Return [X, Y] of the center of cell containing provided text 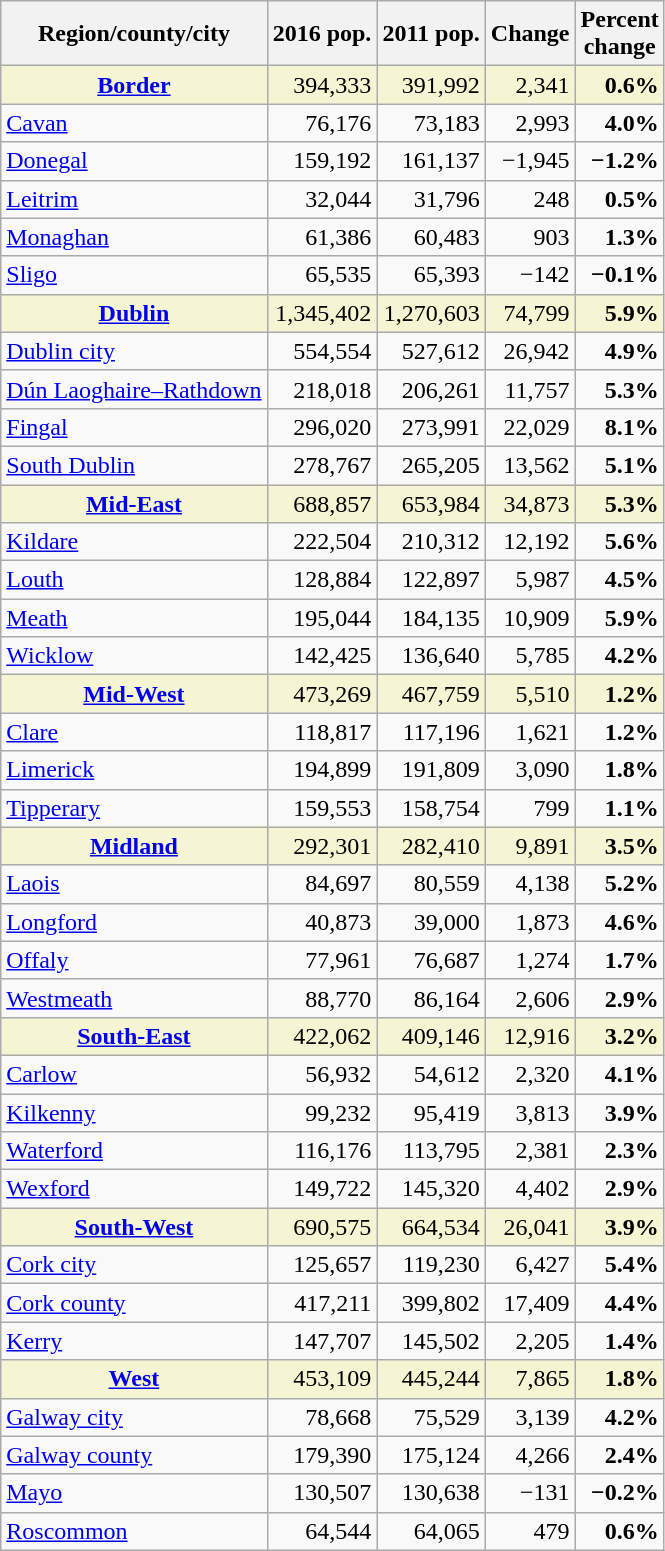
191,809 [431, 770]
61,386 [322, 237]
Waterford [134, 1151]
99,232 [322, 1113]
Wicklow [134, 656]
17,409 [530, 1303]
1,873 [530, 922]
73,183 [431, 123]
Laois [134, 884]
399,802 [431, 1303]
467,759 [431, 694]
−0.2% [620, 1493]
2016 pop. [322, 34]
273,991 [431, 427]
Dún Laoghaire–Rathdown [134, 389]
Border [134, 85]
75,529 [431, 1417]
4.9% [620, 351]
Longford [134, 922]
119,230 [431, 1265]
88,770 [322, 998]
7,865 [530, 1379]
56,932 [322, 1074]
−0.1% [620, 275]
Wexford [134, 1189]
64,544 [322, 1531]
179,390 [322, 1455]
282,410 [431, 846]
479 [530, 1531]
80,559 [431, 884]
Kildare [134, 542]
Leitrim [134, 199]
4.4% [620, 1303]
159,192 [322, 161]
9,891 [530, 846]
2,341 [530, 85]
76,176 [322, 123]
248 [530, 199]
296,020 [322, 427]
117,196 [431, 732]
Clare [134, 732]
422,062 [322, 1036]
Donegal [134, 161]
5,785 [530, 656]
5.4% [620, 1265]
0.5% [620, 199]
125,657 [322, 1265]
40,873 [322, 922]
118,817 [322, 732]
1.1% [620, 808]
Kerry [134, 1341]
Cavan [134, 123]
4.5% [620, 580]
Dublin [134, 313]
4,266 [530, 1455]
184,135 [431, 618]
2,320 [530, 1074]
8.1% [620, 427]
3,139 [530, 1417]
Mid-West [134, 694]
Roscommon [134, 1531]
−1,945 [530, 161]
145,320 [431, 1189]
Cork county [134, 1303]
6,427 [530, 1265]
54,612 [431, 1074]
65,535 [322, 275]
34,873 [530, 503]
Fingal [134, 427]
31,796 [431, 199]
26,041 [530, 1227]
1.4% [620, 1341]
64,065 [431, 1531]
292,301 [322, 846]
Midland [134, 846]
175,124 [431, 1455]
113,795 [431, 1151]
1,621 [530, 732]
130,507 [322, 1493]
130,638 [431, 1493]
South Dublin [134, 465]
South-West [134, 1227]
5,510 [530, 694]
12,192 [530, 542]
Kilkenny [134, 1113]
210,312 [431, 542]
2.3% [620, 1151]
147,707 [322, 1341]
149,722 [322, 1189]
391,992 [431, 85]
3.5% [620, 846]
473,269 [322, 694]
West [134, 1379]
145,502 [431, 1341]
Galway city [134, 1417]
Cork city [134, 1265]
Sligo [134, 275]
2,993 [530, 123]
Meath [134, 618]
799 [530, 808]
4,138 [530, 884]
39,000 [431, 922]
2011 pop. [431, 34]
86,164 [431, 998]
−1.2% [620, 161]
4.6% [620, 922]
13,562 [530, 465]
664,534 [431, 1227]
128,884 [322, 580]
265,205 [431, 465]
Offaly [134, 960]
5.6% [620, 542]
161,137 [431, 161]
4,402 [530, 1189]
95,419 [431, 1113]
3,813 [530, 1113]
78,668 [322, 1417]
1.3% [620, 237]
5.1% [620, 465]
2,205 [530, 1341]
3.2% [620, 1036]
4.0% [620, 123]
453,109 [322, 1379]
74,799 [530, 313]
Galway county [134, 1455]
22,029 [530, 427]
409,146 [431, 1036]
159,553 [322, 808]
116,176 [322, 1151]
Percentchange [620, 34]
Mid-East [134, 503]
653,984 [431, 503]
2.4% [620, 1455]
Dublin city [134, 351]
12,916 [530, 1036]
5,987 [530, 580]
2,606 [530, 998]
394,333 [322, 85]
Louth [134, 580]
32,044 [322, 199]
2,381 [530, 1151]
222,504 [322, 542]
Tipperary [134, 808]
77,961 [322, 960]
1,345,402 [322, 313]
554,554 [322, 351]
Monaghan [134, 237]
195,044 [322, 618]
60,483 [431, 237]
445,244 [431, 1379]
4.1% [620, 1074]
65,393 [431, 275]
1.7% [620, 960]
218,018 [322, 389]
11,757 [530, 389]
Mayo [134, 1493]
1,270,603 [431, 313]
South-East [134, 1036]
Region/county/city [134, 34]
10,909 [530, 618]
690,575 [322, 1227]
84,697 [322, 884]
903 [530, 237]
Change [530, 34]
3,090 [530, 770]
278,767 [322, 465]
1,274 [530, 960]
26,942 [530, 351]
136,640 [431, 656]
417,211 [322, 1303]
688,857 [322, 503]
Westmeath [134, 998]
−142 [530, 275]
5.2% [620, 884]
Carlow [134, 1074]
194,899 [322, 770]
Limerick [134, 770]
158,754 [431, 808]
122,897 [431, 580]
206,261 [431, 389]
−131 [530, 1493]
142,425 [322, 656]
527,612 [431, 351]
76,687 [431, 960]
